Locate the cell with the specified text and output its [x, y] center coordinate. 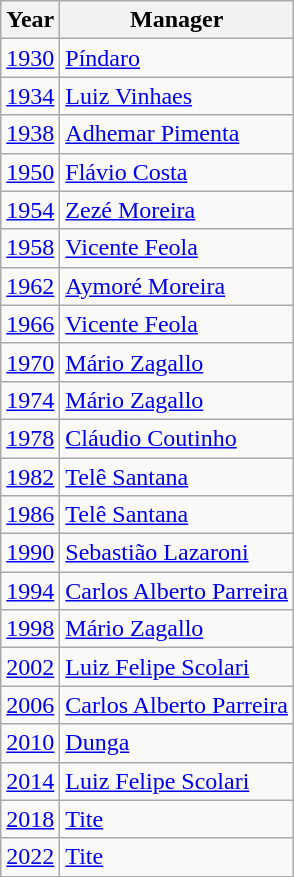
2006 [30, 705]
1938 [30, 134]
Luiz Vinhaes [177, 96]
1986 [30, 515]
1958 [30, 248]
Aymoré Moreira [177, 286]
1966 [30, 324]
2018 [30, 819]
Adhemar Pimenta [177, 134]
2010 [30, 743]
Dunga [177, 743]
2022 [30, 857]
Manager [177, 20]
1978 [30, 438]
1930 [30, 58]
1970 [30, 362]
1962 [30, 286]
Year [30, 20]
Zezé Moreira [177, 210]
1954 [30, 210]
1982 [30, 477]
1994 [30, 591]
1950 [30, 172]
Sebastião Lazaroni [177, 553]
Cláudio Coutinho [177, 438]
2014 [30, 781]
Píndaro [177, 58]
1934 [30, 96]
1974 [30, 400]
Flávio Costa [177, 172]
2002 [30, 667]
1998 [30, 629]
1990 [30, 553]
